Capture the cell that displays the provided text and extract its (X, Y) central coordinate. 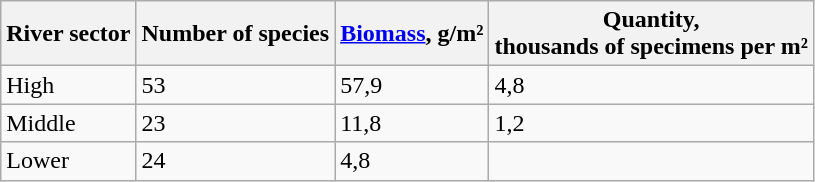
53 (236, 85)
Middle (68, 123)
Number of species (236, 34)
Biomass, g/m² (412, 34)
57,9 (412, 85)
Quantity,thousands of specimens per m² (652, 34)
1,2 (652, 123)
River sector (68, 34)
Lower (68, 161)
24 (236, 161)
23 (236, 123)
11,8 (412, 123)
High (68, 85)
